Extract the [x, y] coordinate from the center of the cell holding the provided text.  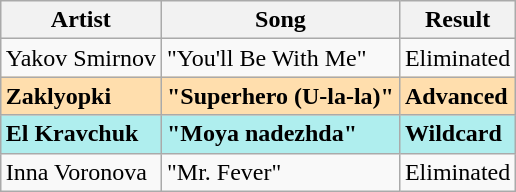
Song [281, 20]
"Superhero (U-la-la)" [281, 96]
Result [457, 20]
Artist [80, 20]
Advanced [457, 96]
Wildcard [457, 134]
Yakov Smirnov [80, 58]
Zaklyopki [80, 96]
"Mr. Fever" [281, 172]
Inna Voronova [80, 172]
"You'll Be With Me" [281, 58]
"Moya nadezhda" [281, 134]
El Kravchuk [80, 134]
